Locate the cell with the specified text and output its [X, Y] center coordinate. 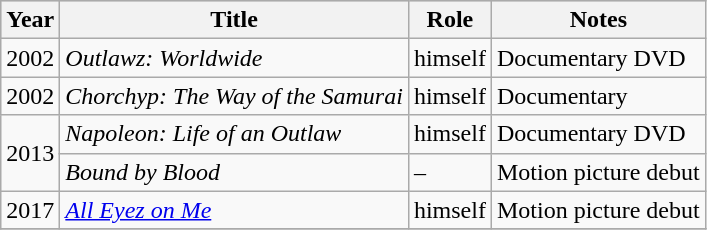
Napoleon: Life of an Outlaw [234, 134]
Year [30, 20]
– [450, 172]
Documentary [598, 96]
Chorchyp: The Way of the Samurai [234, 96]
Bound by Blood [234, 172]
Title [234, 20]
2013 [30, 153]
All Eyez on Me [234, 210]
Outlawz: Worldwide [234, 58]
2017 [30, 210]
Notes [598, 20]
Role [450, 20]
